Identify which cell holds the provided text, then report its (x, y) central coordinate. 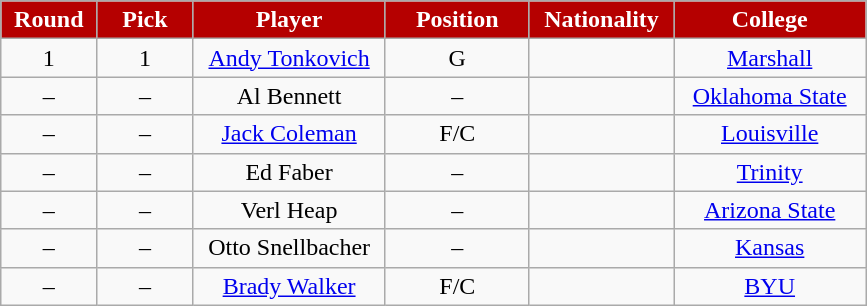
Player (289, 20)
Trinity (770, 172)
Marshall (770, 58)
Andy Tonkovich (289, 58)
Pick (145, 20)
Ed Faber (289, 172)
Brady Walker (289, 286)
College (770, 20)
Arizona State (770, 210)
Nationality (601, 20)
G (457, 58)
Jack Coleman (289, 134)
Position (457, 20)
Round (49, 20)
Oklahoma State (770, 96)
BYU (770, 286)
Otto Snellbacher (289, 248)
Kansas (770, 248)
Verl Heap (289, 210)
Al Bennett (289, 96)
Louisville (770, 134)
